Output the (x, y) coordinate of the center of the cell containing the given text.  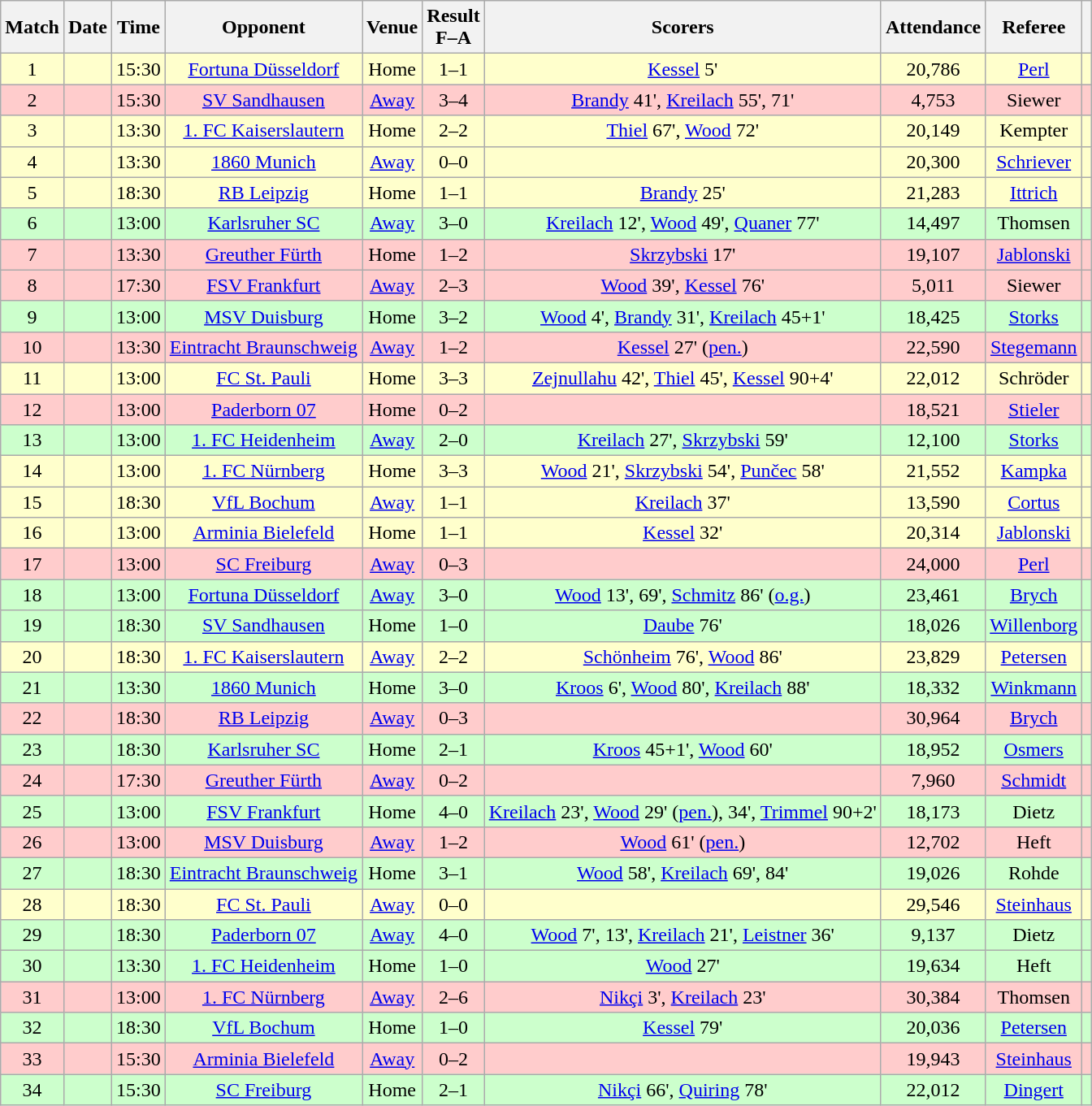
29,546 (933, 904)
Nikçi 66', Quiring 78' (682, 1090)
4 (32, 162)
Cortus (1033, 502)
32 (32, 1028)
19,107 (933, 254)
Rohde (1033, 873)
Date (88, 28)
Kroos 45+1', Wood 60' (682, 749)
Wood 7', 13', Kreilach 21', Leistner 36' (682, 935)
Daube 76' (682, 626)
Winkmann (1033, 687)
2–3 (453, 285)
Kessel 5' (682, 69)
24,000 (933, 564)
Kessel 79' (682, 1028)
19,943 (933, 1059)
2–6 (453, 997)
1 (32, 69)
34 (32, 1090)
20,036 (933, 1028)
Ittrich (1033, 193)
Time (139, 28)
27 (32, 873)
18,952 (933, 749)
24 (32, 780)
Wood 58', Kreilach 69', 84' (682, 873)
Dingert (1033, 1090)
30,384 (933, 997)
18 (32, 595)
Match (32, 28)
Wood 39', Kessel 76' (682, 285)
Nikçi 3', Kreilach 23' (682, 997)
15 (32, 502)
Scorers (682, 28)
11 (32, 378)
Brandy 25' (682, 193)
3–2 (453, 316)
Kempter (1033, 131)
Kroos 6', Wood 80', Kreilach 88' (682, 687)
33 (32, 1059)
3 (32, 131)
19,634 (933, 966)
5,011 (933, 285)
Thiel 67', Wood 72' (682, 131)
26 (32, 842)
Brandy 41', Kreilach 55', 71' (682, 100)
23,461 (933, 595)
14,497 (933, 223)
Willenborg (1033, 626)
9 (32, 316)
Kreilach 37' (682, 502)
Kreilach 12', Wood 49', Quaner 77' (682, 223)
18,332 (933, 687)
Schönheim 76', Wood 86' (682, 657)
Referee (1033, 28)
9,137 (933, 935)
5 (32, 193)
25 (32, 811)
Kessel 32' (682, 533)
Venue (392, 28)
23 (32, 749)
Kampka (1033, 471)
20,314 (933, 533)
Kreilach 27', Skrzybski 59' (682, 440)
Zejnullahu 42', Thiel 45', Kessel 90+4' (682, 378)
ResultF–A (453, 28)
18,425 (933, 316)
Wood 13', 69', Schmitz 86' (o.g.) (682, 595)
22 (32, 718)
Kessel 27' (pen.) (682, 347)
7 (32, 254)
Skrzybski 17' (682, 254)
3–1 (453, 873)
30 (32, 966)
13 (32, 440)
20,149 (933, 131)
29 (32, 935)
Kreilach 23', Wood 29' (pen.), 34', Trimmel 90+2' (682, 811)
31 (32, 997)
2–0 (453, 440)
12 (32, 409)
22,590 (933, 347)
12,100 (933, 440)
Attendance (933, 28)
20,786 (933, 69)
28 (32, 904)
6 (32, 223)
23,829 (933, 657)
20 (32, 657)
19 (32, 626)
18,026 (933, 626)
Stieler (1033, 409)
3–4 (453, 100)
14 (32, 471)
Schriever (1033, 162)
4,753 (933, 100)
21,283 (933, 193)
13,590 (933, 502)
19,026 (933, 873)
16 (32, 533)
2 (32, 100)
18,521 (933, 409)
7,960 (933, 780)
18,173 (933, 811)
Wood 21', Skrzybski 54', Punčec 58' (682, 471)
10 (32, 347)
Opponent (263, 28)
30,964 (933, 718)
Schröder (1033, 378)
Osmers (1033, 749)
Stegemann (1033, 347)
17 (32, 564)
8 (32, 285)
Schmidt (1033, 780)
Wood 27' (682, 966)
20,300 (933, 162)
Wood 4', Brandy 31', Kreilach 45+1' (682, 316)
Wood 61' (pen.) (682, 842)
21,552 (933, 471)
21 (32, 687)
12,702 (933, 842)
